Output the (x, y) coordinate of the center of the cell containing the given text.  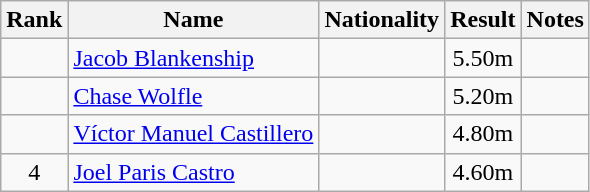
Nationality (382, 20)
Result (483, 20)
Rank (34, 20)
Notes (555, 20)
Víctor Manuel Castillero (194, 134)
5.50m (483, 58)
Joel Paris Castro (194, 172)
Jacob Blankenship (194, 58)
5.20m (483, 96)
4 (34, 172)
Chase Wolfle (194, 96)
4.80m (483, 134)
Name (194, 20)
4.60m (483, 172)
